For the text-containing cell, return its midpoint in [x, y] coordinate format. 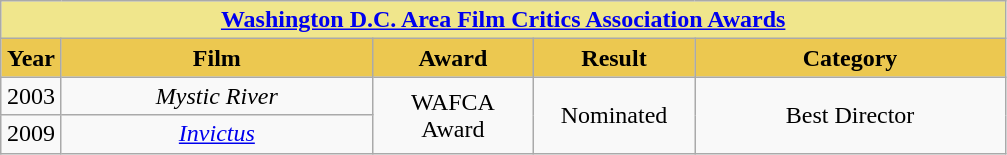
Film [216, 58]
Category [850, 58]
2009 [32, 134]
Result [614, 58]
2003 [32, 96]
Mystic River [216, 96]
Year [32, 58]
Award [452, 58]
Invictus [216, 134]
Nominated [614, 115]
Best Director [850, 115]
Washington D.C. Area Film Critics Association Awards [504, 20]
WAFCA Award [452, 115]
